Return the [x, y] coordinate for the center point of the cell that contains the specified text.  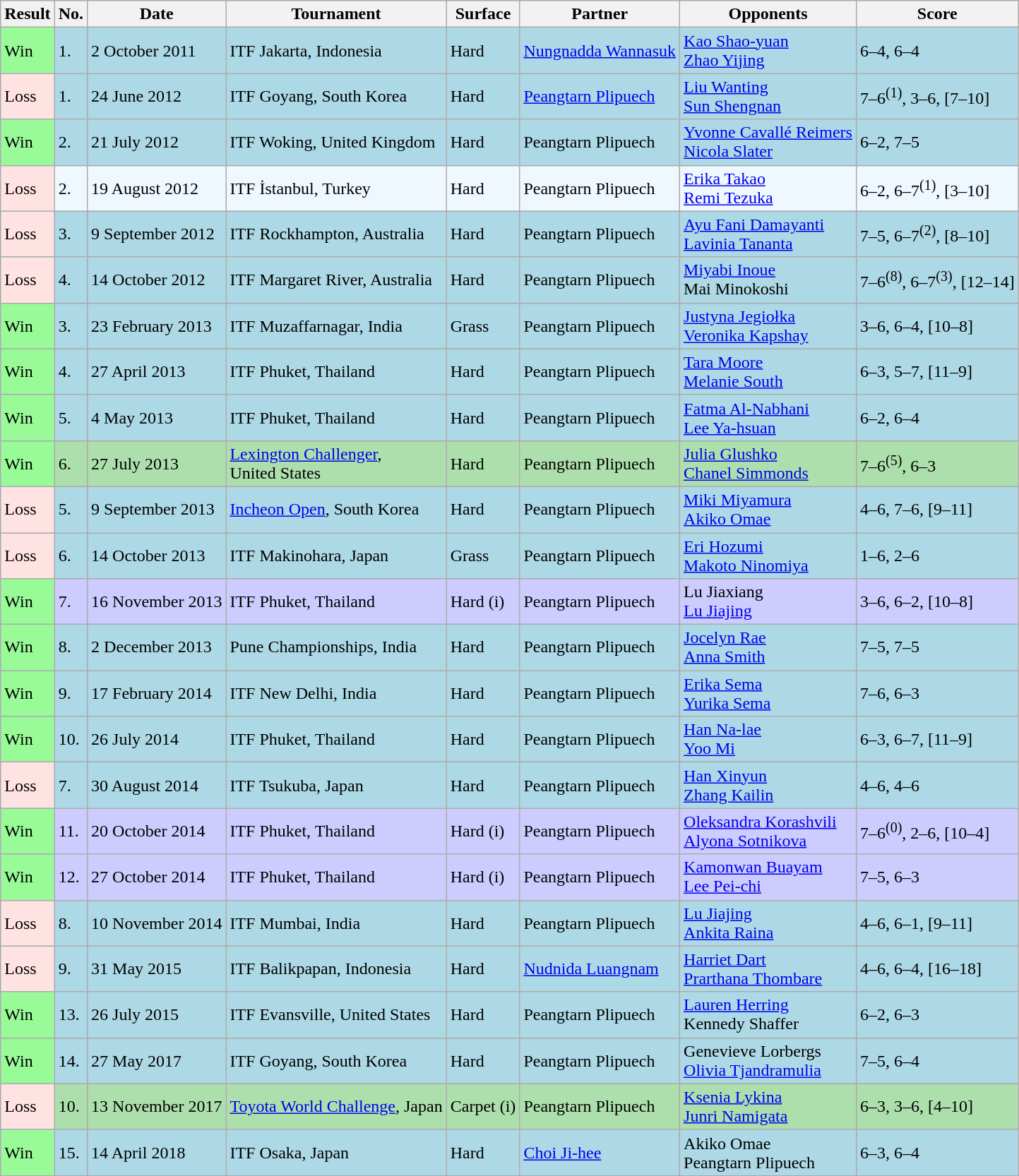
1–6, 2–6 [937, 555]
Choi Ji-hee [600, 1152]
Yvonne Cavallé Reimers Nicola Slater [768, 143]
13. [71, 1015]
No. [71, 14]
ITF Tsukuba, Japan [336, 785]
4–6, 6–4, [16–18] [937, 968]
Incheon Open, South Korea [336, 510]
20 October 2014 [157, 832]
Lexington Challenger, United States [336, 463]
4 May 2013 [157, 418]
Liu Wanting Sun Shengnan [768, 96]
10 November 2014 [157, 923]
21 July 2012 [157, 143]
Erika Sema Yurika Sema [768, 693]
17 February 2014 [157, 693]
19 August 2012 [157, 188]
Eri Hozumi Makoto Ninomiya [768, 555]
ITF Woking, United Kingdom [336, 143]
Akiko Omae Peangtarn Plipuech [768, 1152]
7–5, 6–4 [937, 1060]
27 July 2013 [157, 463]
Tara Moore Melanie South [768, 371]
6–2, 7–5 [937, 143]
Ksenia Lykina Junri Namigata [768, 1107]
14 October 2013 [157, 555]
Jocelyn Rae Anna Smith [768, 648]
Erika Takao Remi Tezuka [768, 188]
Toyota World Challenge, Japan [336, 1107]
7–5, 7–5 [937, 648]
4–6, 4–6 [937, 785]
27 April 2013 [157, 371]
6–3, 5–7, [11–9] [937, 371]
Date [157, 14]
ITF New Delhi, India [336, 693]
ITF Makinohara, Japan [336, 555]
Pune Championships, India [336, 648]
6–2, 6–7(1), [3–10] [937, 188]
7–6(5), 6–3 [937, 463]
Lu Jiaxiang Lu Jiajing [768, 601]
Ayu Fani Damayanti Lavinia Tananta [768, 234]
ITF Mumbai, India [336, 923]
Opponents [768, 14]
27 May 2017 [157, 1060]
Han Na-lae Yoo Mi [768, 740]
16 November 2013 [157, 601]
Han Xinyun Zhang Kailin [768, 785]
ITF Muzaffarnagar, India [336, 326]
ITF Balikpapan, Indonesia [336, 968]
Kamonwan Buayam Lee Pei-chi [768, 877]
14. [71, 1060]
6–4, 6–4 [937, 51]
ITF Margaret River, Australia [336, 280]
ITF Jakarta, Indonesia [336, 51]
24 June 2012 [157, 96]
11. [71, 832]
7–5, 6–7(2), [8–10] [937, 234]
ITF Osaka, Japan [336, 1152]
2 December 2013 [157, 648]
15. [71, 1152]
Partner [600, 14]
ITF Rockhampton, Australia [336, 234]
ITF Evansville, United States [336, 1015]
14 October 2012 [157, 280]
9 September 2012 [157, 234]
3–6, 6–2, [10–8] [937, 601]
Genevieve Lorbergs Olivia Tjandramulia [768, 1060]
Justyna Jegiołka Veronika Kapshay [768, 326]
7–6(1), 3–6, [7–10] [937, 96]
Surface [483, 14]
4–6, 6–1, [9–11] [937, 923]
Miki Miyamura Akiko Omae [768, 510]
7–5, 6–3 [937, 877]
Miyabi Inoue Mai Minokoshi [768, 280]
9 September 2013 [157, 510]
6–2, 6–4 [937, 418]
13 November 2017 [157, 1107]
Oleksandra Korashvili Alyona Sotnikova [768, 832]
6–3, 3–6, [4–10] [937, 1107]
Nudnida Luangnam [600, 968]
Kao Shao-yuan Zhao Yijing [768, 51]
14 April 2018 [157, 1152]
Carpet (i) [483, 1107]
3–6, 6–4, [10–8] [937, 326]
6–2, 6–3 [937, 1015]
26 July 2014 [157, 740]
2 October 2011 [157, 51]
Lu Jiajing Ankita Raina [768, 923]
7–6, 6–3 [937, 693]
6–3, 6–4 [937, 1152]
4–6, 7–6, [9–11] [937, 510]
27 October 2014 [157, 877]
Julia Glushko Chanel Simmonds [768, 463]
23 February 2013 [157, 326]
Result [28, 14]
ITF İstanbul, Turkey [336, 188]
7–6(0), 2–6, [10–4] [937, 832]
Tournament [336, 14]
Fatma Al-Nabhani Lee Ya-hsuan [768, 418]
26 July 2015 [157, 1015]
Lauren Herring Kennedy Shaffer [768, 1015]
7–6(8), 6–7(3), [12–14] [937, 280]
Harriet Dart Prarthana Thombare [768, 968]
30 August 2014 [157, 785]
12. [71, 877]
Score [937, 14]
31 May 2015 [157, 968]
6–3, 6–7, [11–9] [937, 740]
Nungnadda Wannasuk [600, 51]
